Detect which cell encompasses the target text, then output its [X, Y] center coordinate. 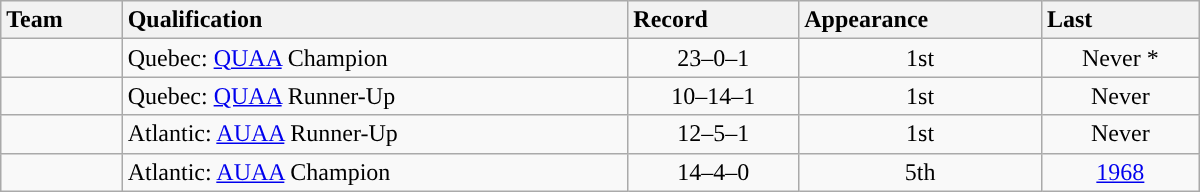
Atlantic: AUAA Runner-Up [375, 134]
12–5–1 [714, 134]
14–4–0 [714, 172]
Quebec: QUAA Runner-Up [375, 96]
Quebec: QUAA Champion [375, 58]
Qualification [375, 20]
Atlantic: AUAA Champion [375, 172]
1968 [1120, 172]
Record [714, 20]
Appearance [920, 20]
Team [62, 20]
5th [920, 172]
Last [1120, 20]
23–0–1 [714, 58]
10–14–1 [714, 96]
Never * [1120, 58]
